Determine the (x, y) coordinate at the center of the cell enclosing the given text.  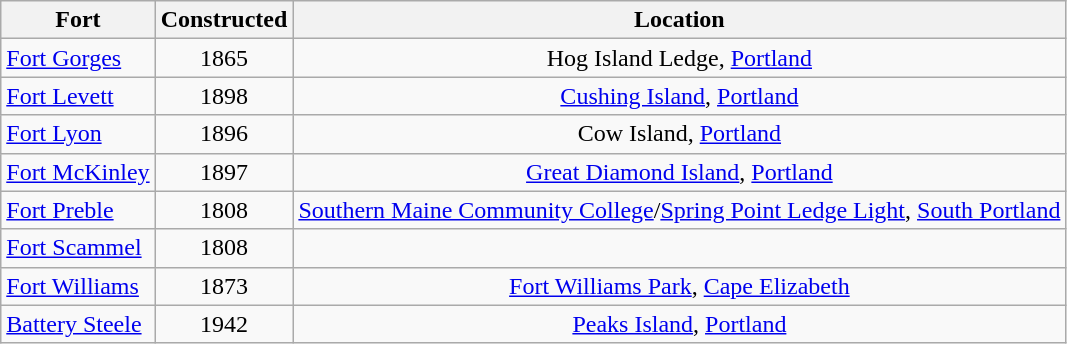
Cow Island, Portland (680, 134)
Fort McKinley (78, 172)
1897 (224, 172)
Fort Williams Park, Cape Elizabeth (680, 286)
Location (680, 20)
Fort Gorges (78, 58)
Fort Williams (78, 286)
1896 (224, 134)
Fort (78, 20)
Cushing Island, Portland (680, 96)
Fort Levett (78, 96)
Constructed (224, 20)
Peaks Island, Portland (680, 324)
Southern Maine Community College/Spring Point Ledge Light, South Portland (680, 210)
1942 (224, 324)
1865 (224, 58)
Fort Scammel (78, 248)
Fort Lyon (78, 134)
Hog Island Ledge, Portland (680, 58)
Great Diamond Island, Portland (680, 172)
Fort Preble (78, 210)
1898 (224, 96)
1873 (224, 286)
Battery Steele (78, 324)
